Detect which cell encompasses the target text, then output its (x, y) center coordinate. 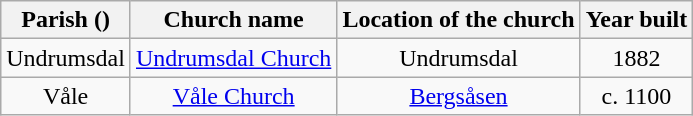
c. 1100 (636, 96)
Parish () (66, 20)
Church name (233, 20)
Bergsåsen (458, 96)
Location of the church (458, 20)
Våle Church (233, 96)
Year built (636, 20)
Undrumsdal Church (233, 58)
1882 (636, 58)
Våle (66, 96)
